Locate the cell with the specified text and output its [X, Y] center coordinate. 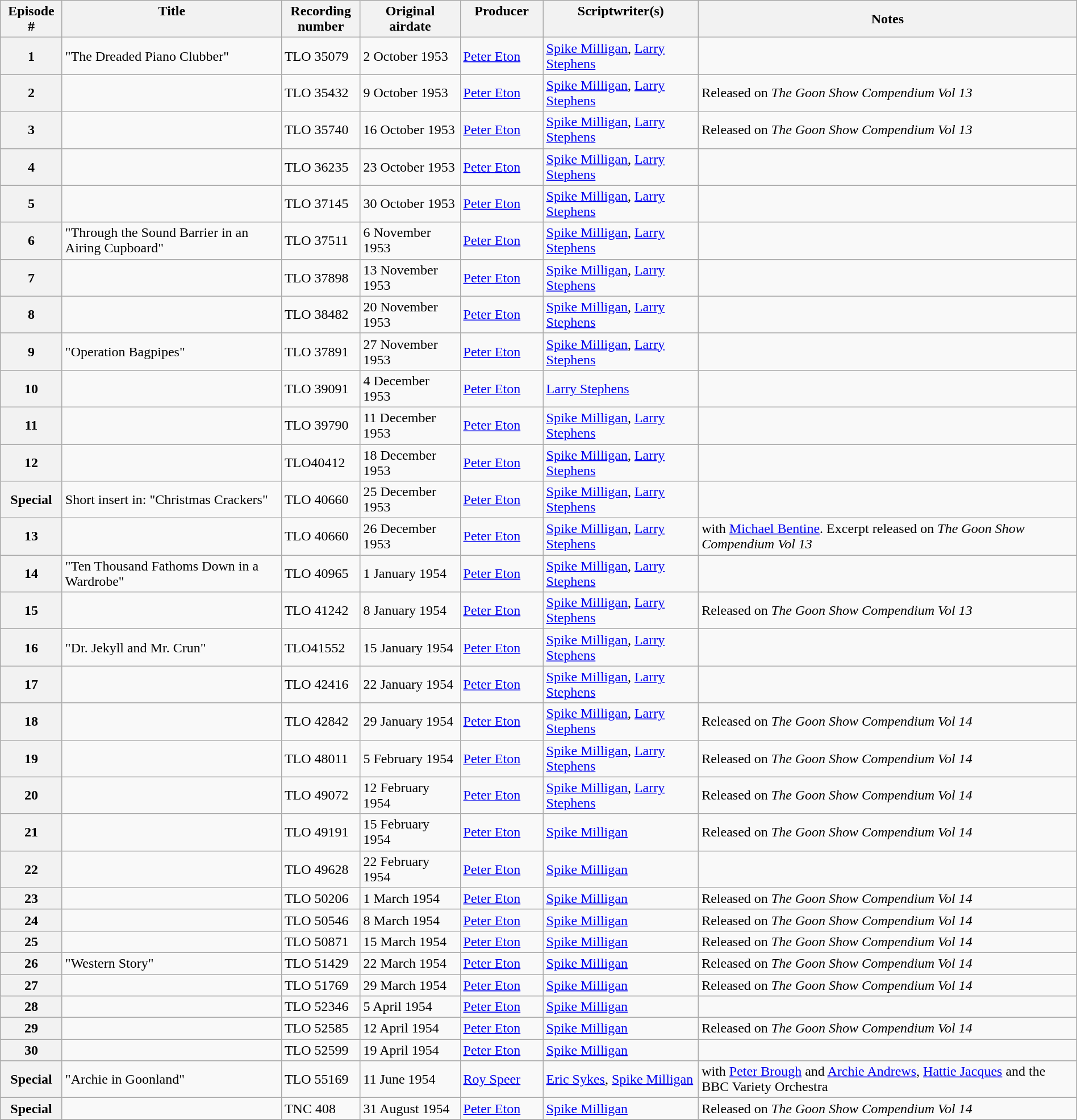
"The Dreaded Piano Clubber" [172, 56]
26 December 1953 [410, 536]
4 December 1953 [410, 389]
TLO 41242 [320, 610]
25 December 1953 [410, 500]
TLO 55169 [320, 1080]
3 [32, 130]
Eric Sykes, Spike Milligan [621, 1080]
20 [32, 796]
1 [32, 56]
TLO 37145 [320, 203]
with Peter Brough and Archie Andrews, Hattie Jacques and the BBC Variety Orchestra [888, 1080]
13 [32, 536]
Episode # [32, 19]
29 [32, 1029]
TLO 36235 [320, 167]
Short insert in: "Christmas Crackers" [172, 500]
Scriptwriter(s) [621, 19]
Producer [502, 19]
15 February 1954 [410, 832]
Roy Speer [502, 1080]
TLO 35740 [320, 130]
TLO 52346 [320, 1007]
30 [32, 1050]
19 [32, 758]
TLO 48011 [320, 758]
Title [172, 19]
TLO 49628 [320, 869]
2 October 1953 [410, 56]
Notes [888, 19]
25 [32, 942]
11 [32, 425]
2 [32, 93]
1 March 1954 [410, 898]
TLO 35079 [320, 56]
TLO 51769 [320, 985]
TLO 50871 [320, 942]
31 August 1954 [410, 1109]
6 [32, 241]
9 [32, 351]
TLO 49191 [320, 832]
Recording number [320, 19]
17 [32, 684]
23 [32, 898]
"Dr. Jekyll and Mr. Crun" [172, 648]
13 November 1953 [410, 277]
Larry Stephens [621, 389]
TLO 42416 [320, 684]
TLO 37891 [320, 351]
16 October 1953 [410, 130]
TLO 50206 [320, 898]
19 April 1954 [410, 1050]
TLO40412 [320, 463]
21 [32, 832]
TLO 40965 [320, 574]
TLO 42842 [320, 722]
8 [32, 315]
16 [32, 648]
1 January 1954 [410, 574]
4 [32, 167]
10 [32, 389]
22 [32, 869]
5 February 1954 [410, 758]
TNC 408 [320, 1109]
15 January 1954 [410, 648]
7 [32, 277]
12 [32, 463]
22 February 1954 [410, 869]
30 October 1953 [410, 203]
5 [32, 203]
"Through the Sound Barrier in an Airing Cupboard" [172, 241]
"Archie in Goonland" [172, 1080]
TLO 38482 [320, 315]
TLO41552 [320, 648]
14 [32, 574]
Original airdate [410, 19]
TLO 52599 [320, 1050]
TLO 51429 [320, 963]
TLO 52585 [320, 1029]
9 October 1953 [410, 93]
6 November 1953 [410, 241]
5 April 1954 [410, 1007]
27 November 1953 [410, 351]
22 March 1954 [410, 963]
18 [32, 722]
TLO 49072 [320, 796]
24 [32, 920]
27 [32, 985]
TLO 39091 [320, 389]
23 October 1953 [410, 167]
20 November 1953 [410, 315]
11 December 1953 [410, 425]
TLO 35432 [320, 93]
22 January 1954 [410, 684]
8 March 1954 [410, 920]
12 February 1954 [410, 796]
"Operation Bagpipes" [172, 351]
29 January 1954 [410, 722]
TLO 50546 [320, 920]
with Michael Bentine. Excerpt released on The Goon Show Compendium Vol 13 [888, 536]
28 [32, 1007]
26 [32, 963]
15 [32, 610]
11 June 1954 [410, 1080]
TLO 37511 [320, 241]
15 March 1954 [410, 942]
"Western Story" [172, 963]
TLO 37898 [320, 277]
TLO 39790 [320, 425]
12 April 1954 [410, 1029]
18 December 1953 [410, 463]
8 January 1954 [410, 610]
29 March 1954 [410, 985]
"Ten Thousand Fathoms Down in a Wardrobe" [172, 574]
